Provide the [X, Y] coordinate of the cell's center where the given text is located.  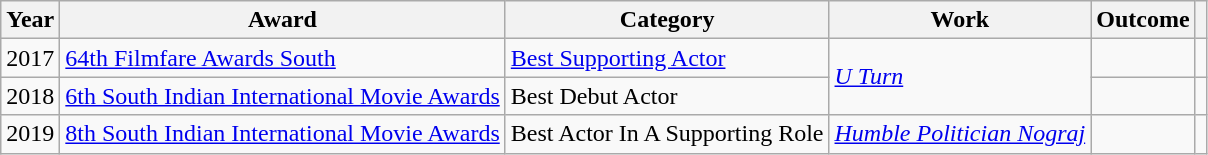
2019 [30, 134]
Work [960, 20]
64th Filmfare Awards South [282, 58]
Outcome [1143, 20]
Best Debut Actor [667, 96]
U Turn [960, 77]
Award [282, 20]
Best Supporting Actor [667, 58]
6th South Indian International Movie Awards [282, 96]
Humble Politician Nograj [960, 134]
2017 [30, 58]
2018 [30, 96]
Year [30, 20]
Category [667, 20]
Best Actor In A Supporting Role [667, 134]
8th South Indian International Movie Awards [282, 134]
